Determine the (x, y) coordinate at the center of the cell enclosing the given text.  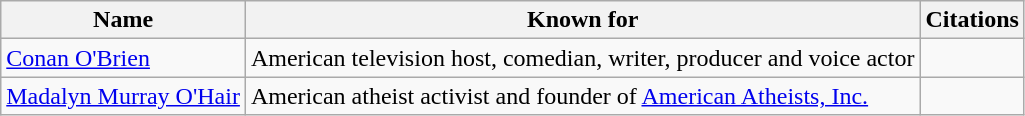
Known for (582, 20)
Name (124, 20)
American television host, comedian, writer, producer and voice actor (582, 58)
Conan O'Brien (124, 58)
Citations (972, 20)
Madalyn Murray O'Hair (124, 96)
American atheist activist and founder of American Atheists, Inc. (582, 96)
